Scan for the cell matching the given text and deliver its (X, Y) coordinate at center. 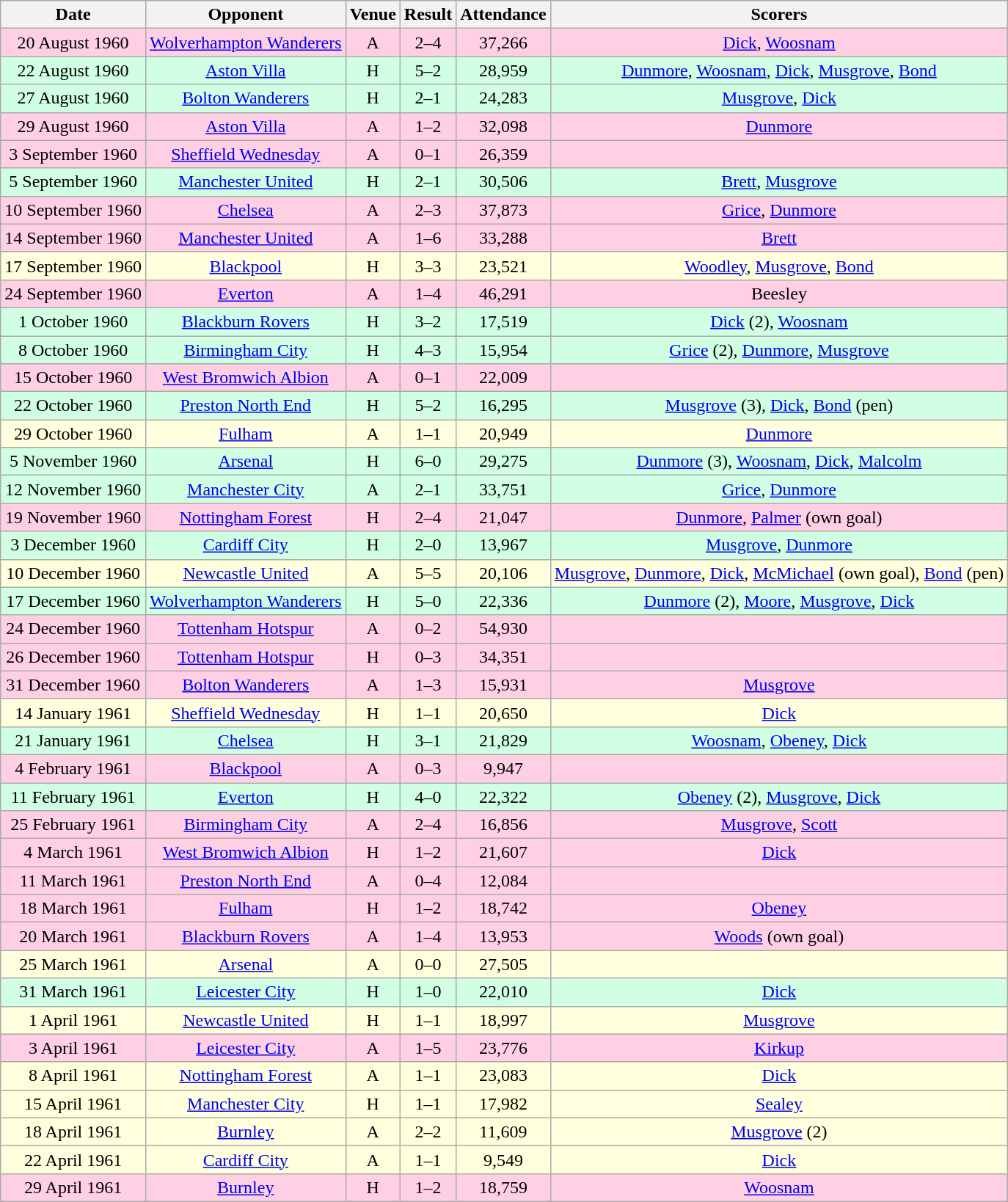
Kirkup (779, 1048)
8 April 1961 (73, 1076)
Dunmore (2), Moore, Musgrove, Dick (779, 601)
Result (428, 15)
3–1 (428, 740)
20 August 1960 (73, 43)
14 January 1961 (73, 713)
22 October 1960 (73, 406)
Grice (2), Dunmore, Musgrove (779, 350)
4 March 1961 (73, 853)
Brett, Musgrove (779, 182)
29,275 (503, 462)
Woosnam (779, 1187)
27 August 1960 (73, 98)
3 April 1961 (73, 1048)
Musgrove, Dunmore, Dick, McMichael (own goal), Bond (pen) (779, 573)
17 September 1960 (73, 266)
18,997 (503, 1020)
5–0 (428, 601)
20 March 1961 (73, 936)
1 October 1960 (73, 321)
17,982 (503, 1104)
27,505 (503, 964)
11 March 1961 (73, 881)
54,930 (503, 629)
33,751 (503, 489)
31 December 1960 (73, 685)
3 September 1960 (73, 154)
19 November 1960 (73, 517)
18,742 (503, 908)
26,359 (503, 154)
21 January 1961 (73, 740)
3–2 (428, 321)
Musgrove (2) (779, 1132)
0–4 (428, 881)
Dick, Woosnam (779, 43)
0–2 (428, 629)
37,873 (503, 210)
28,959 (503, 70)
23,521 (503, 266)
16,856 (503, 825)
24 December 1960 (73, 629)
13,967 (503, 545)
5 November 1960 (73, 462)
15 April 1961 (73, 1104)
4 February 1961 (73, 768)
Obeney (2), Musgrove, Dick (779, 796)
16,295 (503, 406)
23,776 (503, 1048)
1 April 1961 (73, 1020)
2–2 (428, 1132)
4–0 (428, 796)
9,549 (503, 1159)
46,291 (503, 294)
21,607 (503, 853)
22 April 1961 (73, 1159)
1–6 (428, 238)
3–3 (428, 266)
17 December 1960 (73, 601)
21,047 (503, 517)
3 December 1960 (73, 545)
20,106 (503, 573)
1–5 (428, 1048)
4–3 (428, 350)
31 March 1961 (73, 992)
18,759 (503, 1187)
20,650 (503, 713)
32,098 (503, 126)
17,519 (503, 321)
1–3 (428, 685)
Obeney (779, 908)
5–5 (428, 573)
1–0 (428, 992)
22,322 (503, 796)
Attendance (503, 15)
Beesley (779, 294)
2–0 (428, 545)
29 August 1960 (73, 126)
Scorers (779, 15)
Musgrove, Scott (779, 825)
22,010 (503, 992)
34,351 (503, 657)
Musgrove (3), Dick, Bond (pen) (779, 406)
21,829 (503, 740)
15,954 (503, 350)
14 September 1960 (73, 238)
Woosnam, Obeney, Dick (779, 740)
2–3 (428, 210)
6–0 (428, 462)
0–0 (428, 964)
22,009 (503, 378)
15 October 1960 (73, 378)
Dunmore, Palmer (own goal) (779, 517)
5 September 1960 (73, 182)
Venue (373, 15)
25 February 1961 (73, 825)
Brett (779, 238)
22,336 (503, 601)
11 February 1961 (73, 796)
Opponent (245, 15)
Dunmore (3), Woosnam, Dick, Malcolm (779, 462)
Dunmore, Woosnam, Dick, Musgrove, Bond (779, 70)
13,953 (503, 936)
12 November 1960 (73, 489)
Woodley, Musgrove, Bond (779, 266)
Woods (own goal) (779, 936)
23,083 (503, 1076)
29 October 1960 (73, 434)
26 December 1960 (73, 657)
20,949 (503, 434)
Musgrove, Dick (779, 98)
24,283 (503, 98)
37,266 (503, 43)
10 September 1960 (73, 210)
12,084 (503, 881)
Sealey (779, 1104)
Dick (2), Woosnam (779, 321)
22 August 1960 (73, 70)
Musgrove, Dunmore (779, 545)
Date (73, 15)
29 April 1961 (73, 1187)
11,609 (503, 1132)
9,947 (503, 768)
18 March 1961 (73, 908)
10 December 1960 (73, 573)
15,931 (503, 685)
8 October 1960 (73, 350)
24 September 1960 (73, 294)
33,288 (503, 238)
18 April 1961 (73, 1132)
30,506 (503, 182)
25 March 1961 (73, 964)
